Return the (x, y) coordinate for the center point of the cell that contains the specified text.  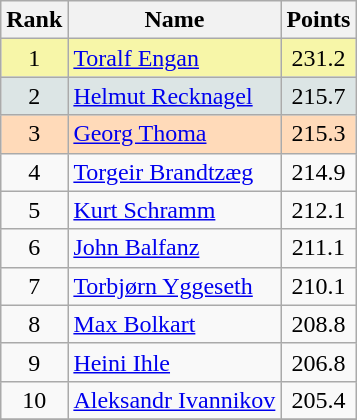
8 (34, 324)
Torbjørn Yggeseth (174, 286)
208.8 (318, 324)
3 (34, 134)
Rank (34, 20)
10 (34, 400)
Heini Ihle (174, 362)
214.9 (318, 172)
1 (34, 58)
Name (174, 20)
2 (34, 96)
206.8 (318, 362)
Max Bolkart (174, 324)
212.1 (318, 210)
231.2 (318, 58)
Helmut Recknagel (174, 96)
205.4 (318, 400)
7 (34, 286)
Georg Thoma (174, 134)
215.3 (318, 134)
5 (34, 210)
Kurt Schramm (174, 210)
Aleksandr Ivannikov (174, 400)
Torgeir Brandtzæg (174, 172)
211.1 (318, 248)
Toralf Engan (174, 58)
Points (318, 20)
6 (34, 248)
215.7 (318, 96)
9 (34, 362)
4 (34, 172)
210.1 (318, 286)
John Balfanz (174, 248)
